Return the (x, y) coordinate for the center point of the cell that contains the specified text.  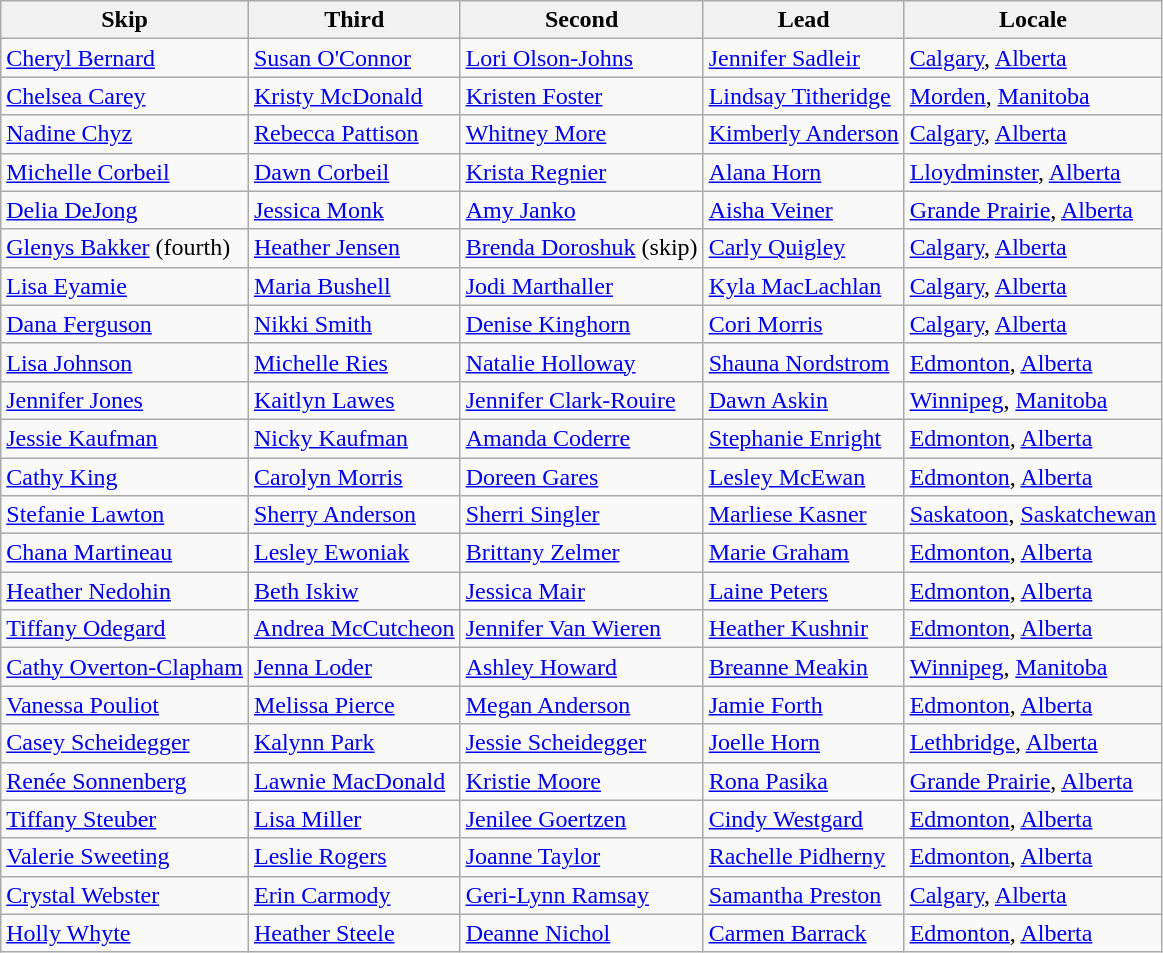
Jessica Mair (582, 591)
Laine Peters (804, 591)
Lisa Johnson (125, 362)
Rachelle Pidherny (804, 857)
Jennifer Van Wieren (582, 629)
Lisa Miller (354, 819)
Sherri Singler (582, 515)
Michelle Ries (354, 362)
Stephanie Enright (804, 438)
Lesley Ewoniak (354, 553)
Lethbridge, Alberta (1033, 743)
Lisa Eyamie (125, 286)
Saskatoon, Saskatchewan (1033, 515)
Jessica Monk (354, 210)
Lloydminster, Alberta (1033, 172)
Lead (804, 20)
Kristy McDonald (354, 96)
Morden, Manitoba (1033, 96)
Kalynn Park (354, 743)
Jamie Forth (804, 705)
Nadine Chyz (125, 134)
Leslie Rogers (354, 857)
Amy Janko (582, 210)
Kyla MacLachlan (804, 286)
Jennifer Sadleir (804, 58)
Joanne Taylor (582, 857)
Kaitlyn Lawes (354, 400)
Ashley Howard (582, 667)
Chana Martineau (125, 553)
Cathy Overton-Clapham (125, 667)
Stefanie Lawton (125, 515)
Delia DeJong (125, 210)
Locale (1033, 20)
Marliese Kasner (804, 515)
Jessie Scheidegger (582, 743)
Jennifer Jones (125, 400)
Dawn Askin (804, 400)
Jenna Loder (354, 667)
Cindy Westgard (804, 819)
Alana Horn (804, 172)
Cathy King (125, 477)
Jenilee Goertzen (582, 819)
Samantha Preston (804, 895)
Tiffany Odegard (125, 629)
Valerie Sweeting (125, 857)
Whitney More (582, 134)
Dana Ferguson (125, 324)
Heather Steele (354, 933)
Rebecca Pattison (354, 134)
Second (582, 20)
Lesley McEwan (804, 477)
Renée Sonnenberg (125, 781)
Kimberly Anderson (804, 134)
Doreen Gares (582, 477)
Skip (125, 20)
Maria Bushell (354, 286)
Joelle Horn (804, 743)
Kristen Foster (582, 96)
Nicky Kaufman (354, 438)
Dawn Corbeil (354, 172)
Natalie Holloway (582, 362)
Heather Kushnir (804, 629)
Nikki Smith (354, 324)
Crystal Webster (125, 895)
Cheryl Bernard (125, 58)
Megan Anderson (582, 705)
Tiffany Steuber (125, 819)
Melissa Pierce (354, 705)
Kristie Moore (582, 781)
Amanda Coderre (582, 438)
Casey Scheidegger (125, 743)
Third (354, 20)
Marie Graham (804, 553)
Cori Morris (804, 324)
Vanessa Pouliot (125, 705)
Jessie Kaufman (125, 438)
Geri-Lynn Ramsay (582, 895)
Krista Regnier (582, 172)
Shauna Nordstrom (804, 362)
Andrea McCutcheon (354, 629)
Rona Pasika (804, 781)
Michelle Corbeil (125, 172)
Deanne Nichol (582, 933)
Holly Whyte (125, 933)
Jennifer Clark-Rouire (582, 400)
Denise Kinghorn (582, 324)
Carolyn Morris (354, 477)
Beth Iskiw (354, 591)
Brittany Zelmer (582, 553)
Lindsay Titheridge (804, 96)
Carmen Barrack (804, 933)
Brenda Doroshuk (skip) (582, 248)
Aisha Veiner (804, 210)
Jodi Marthaller (582, 286)
Erin Carmody (354, 895)
Breanne Meakin (804, 667)
Glenys Bakker (fourth) (125, 248)
Susan O'Connor (354, 58)
Carly Quigley (804, 248)
Heather Nedohin (125, 591)
Chelsea Carey (125, 96)
Lawnie MacDonald (354, 781)
Lori Olson-Johns (582, 58)
Heather Jensen (354, 248)
Sherry Anderson (354, 515)
